Search for the cell housing the specified text and yield its (X, Y) center coordinate. 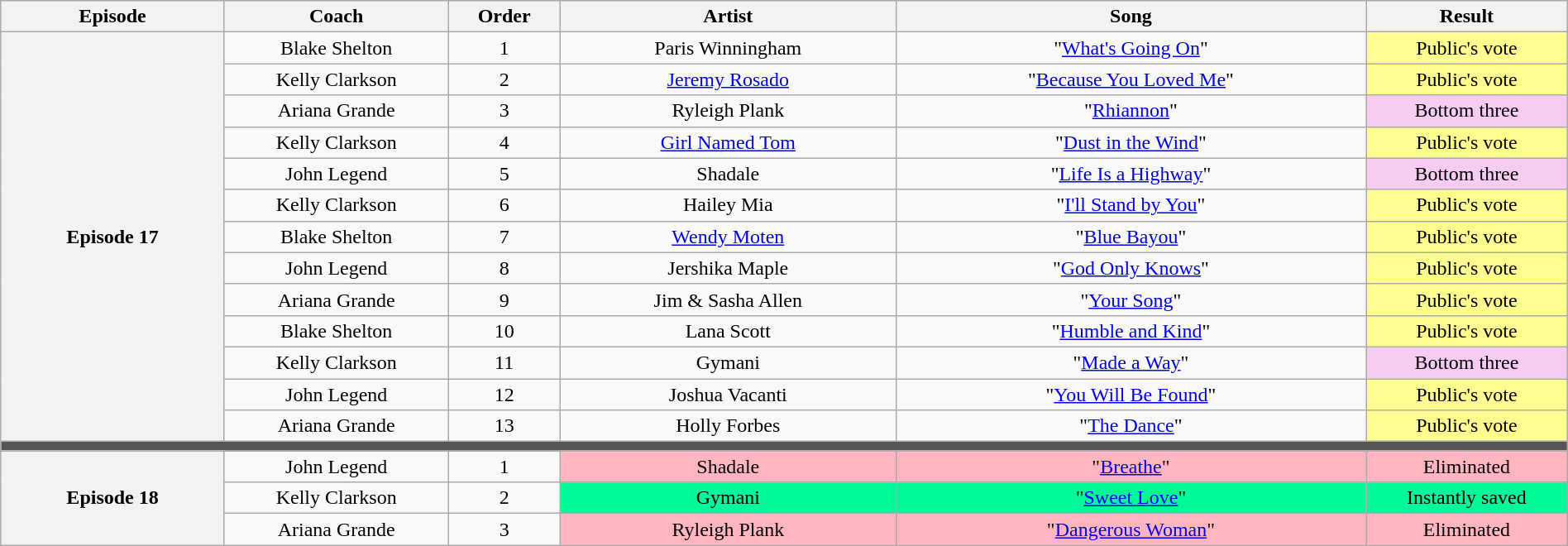
11 (504, 362)
Result (1467, 17)
"Dangerous Woman" (1131, 529)
"Life Is a Highway" (1131, 174)
Joshua Vacanti (728, 395)
"Your Song" (1131, 299)
6 (504, 205)
"Humble and Kind" (1131, 331)
"Made a Way" (1131, 362)
Holly Forbes (728, 426)
Episode (112, 17)
4 (504, 142)
"Dust in the Wind" (1131, 142)
Episode 18 (112, 498)
13 (504, 426)
5 (504, 174)
Lana Scott (728, 331)
"God Only Knows" (1131, 268)
"Because You Loved Me" (1131, 79)
8 (504, 268)
Coach (336, 17)
Artist (728, 17)
"The Dance" (1131, 426)
"Blue Bayou" (1131, 237)
Wendy Moten (728, 237)
Order (504, 17)
12 (504, 395)
Paris Winningham (728, 48)
Instantly saved (1467, 498)
Jim & Sasha Allen (728, 299)
9 (504, 299)
Jeremy Rosado (728, 79)
"You Will Be Found" (1131, 395)
Episode 17 (112, 237)
7 (504, 237)
"I'll Stand by You" (1131, 205)
Girl Named Tom (728, 142)
"What's Going On" (1131, 48)
10 (504, 331)
"Rhiannon" (1131, 111)
"Breathe" (1131, 467)
Jershika Maple (728, 268)
Song (1131, 17)
Hailey Mia (728, 205)
"Sweet Love" (1131, 498)
